Search for the cell housing the specified text and yield its (x, y) center coordinate. 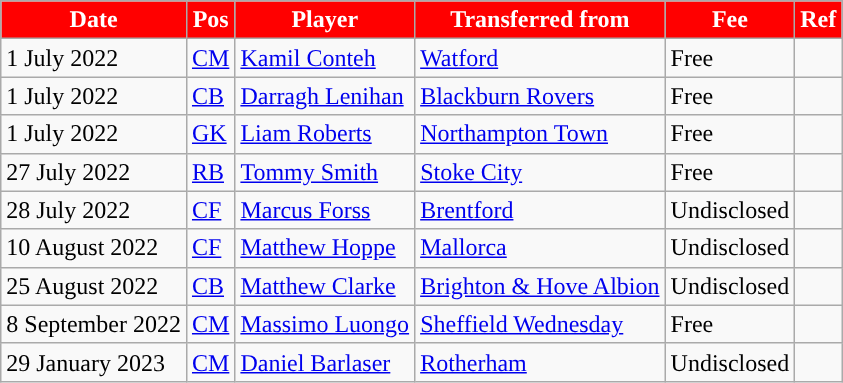
29 January 2023 (94, 362)
Marcus Forss (325, 210)
Kamil Conteh (325, 58)
Matthew Clarke (325, 286)
Mallorca (540, 248)
Pos (210, 20)
Liam Roberts (325, 134)
GK (210, 134)
Sheffield Wednesday (540, 324)
RB (210, 172)
Player (325, 20)
Darragh Lenihan (325, 96)
Matthew Hoppe (325, 248)
Northampton Town (540, 134)
Blackburn Rovers (540, 96)
Massimo Luongo (325, 324)
27 July 2022 (94, 172)
28 July 2022 (94, 210)
8 September 2022 (94, 324)
Ref (818, 20)
Rotherham (540, 362)
10 August 2022 (94, 248)
Fee (730, 20)
Brentford (540, 210)
Brighton & Hove Albion (540, 286)
Daniel Barlaser (325, 362)
Tommy Smith (325, 172)
Transferred from (540, 20)
25 August 2022 (94, 286)
Date (94, 20)
Stoke City (540, 172)
Watford (540, 58)
